Identify which cell holds the provided text, then report its [X, Y] central coordinate. 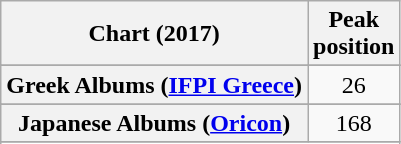
Peakposition [354, 34]
168 [354, 123]
26 [354, 85]
Greek Albums (IFPI Greece) [154, 85]
Chart (2017) [154, 34]
Japanese Albums (Oricon) [154, 123]
